Extract the [x, y] coordinate from the center of the cell holding the provided text.  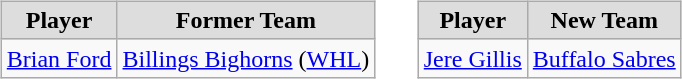
Billings Bighorns (WHL) [246, 58]
Former Team [246, 20]
Jere Gillis [472, 58]
Brian Ford [59, 58]
New Team [604, 20]
Buffalo Sabres [604, 58]
